Output the (x, y) coordinate of the center of the cell containing the given text.  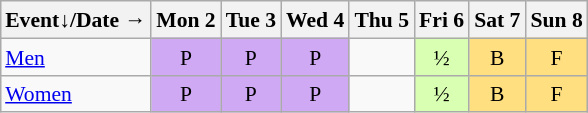
Mon 2 (186, 20)
Tue 3 (251, 20)
Men (76, 56)
Women (76, 94)
Sat 7 (497, 20)
Sun 8 (556, 20)
Thu 5 (382, 20)
Wed 4 (315, 20)
Fri 6 (442, 20)
Event↓/Date → (76, 20)
